Return [x, y] of the center of cell containing provided text 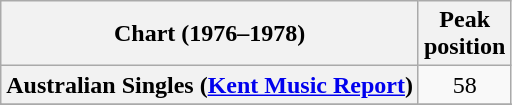
Chart (1976–1978) [210, 34]
58 [464, 85]
Australian Singles (Kent Music Report) [210, 85]
Peakposition [464, 34]
